Capture the cell that displays the provided text and extract its [x, y] central coordinate. 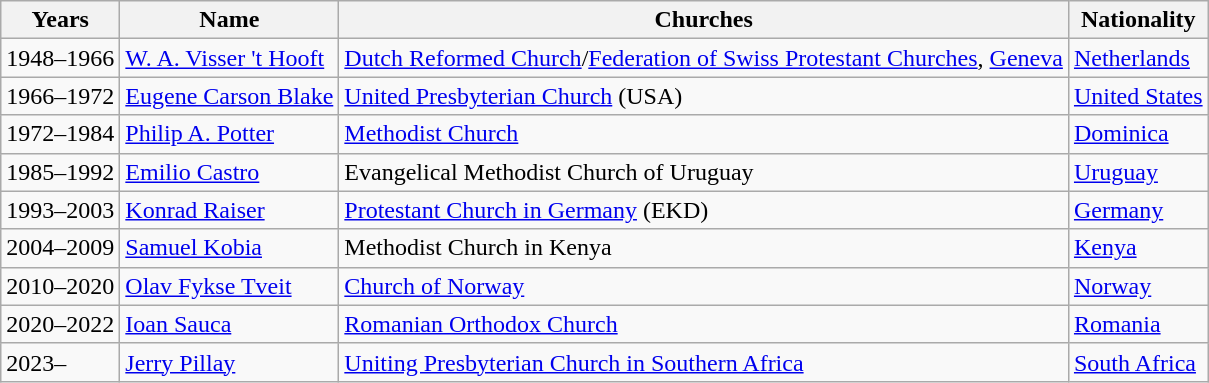
Ioan Sauca [230, 324]
2023– [60, 362]
Konrad Raiser [230, 210]
Churches [704, 20]
Methodist Church [704, 134]
Eugene Carson Blake [230, 96]
1966–1972 [60, 96]
Olav Fykse Tveit [230, 286]
Philip A. Potter [230, 134]
Jerry Pillay [230, 362]
Norway [1138, 286]
2020–2022 [60, 324]
Uniting Presbyterian Church in Southern Africa [704, 362]
Uruguay [1138, 172]
Methodist Church in Kenya [704, 248]
1985–1992 [60, 172]
W. A. Visser 't Hooft [230, 58]
Name [230, 20]
Emilio Castro [230, 172]
Evangelical Methodist Church of Uruguay [704, 172]
2004–2009 [60, 248]
Samuel Kobia [230, 248]
Church of Norway [704, 286]
Dutch Reformed Church/Federation of Swiss Protestant Churches, Geneva [704, 58]
2010–2020 [60, 286]
Protestant Church in Germany (EKD) [704, 210]
Romanian Orthodox Church [704, 324]
1972–1984 [60, 134]
Nationality [1138, 20]
Years [60, 20]
Germany [1138, 210]
United Presbyterian Church (USA) [704, 96]
Netherlands [1138, 58]
Kenya [1138, 248]
South Africa [1138, 362]
1948–1966 [60, 58]
Romania [1138, 324]
1993–2003 [60, 210]
Dominica [1138, 134]
United States [1138, 96]
